From the cell containing the given text, extract its center point as [x, y] coordinate. 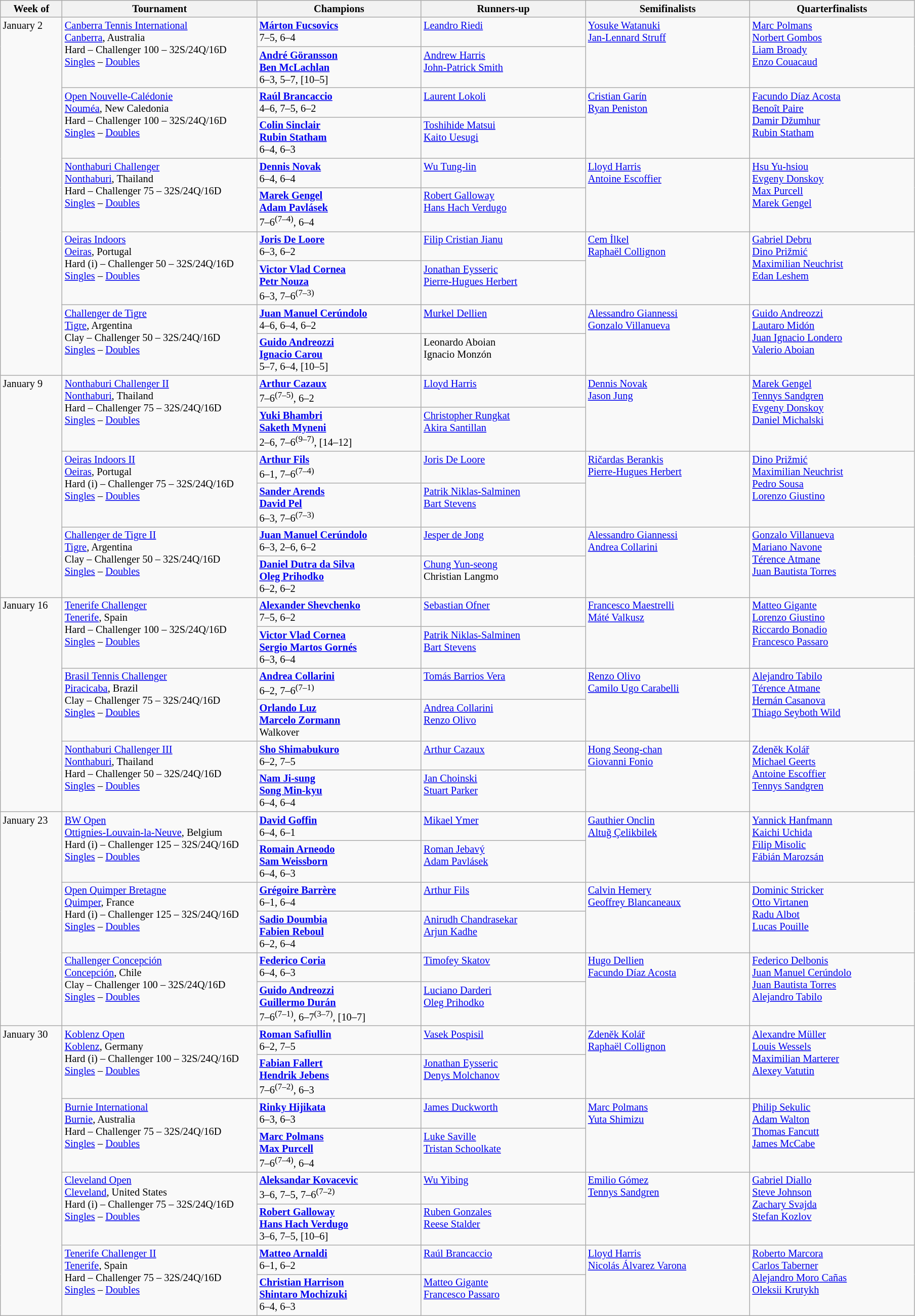
Andrea Collarini6–2, 7–6(7–1) [339, 684]
Arthur Cazaux [503, 755]
Alexander Shevchenko7–5, 6–2 [339, 612]
Leandro Riedi [503, 32]
Victor Vlad Cornea Petr Nouza6–3, 7–6(7–3) [339, 282]
Yuki Bhambri Saketh Myneni2–6, 7–6(9–7), [14–12] [339, 429]
Yannick Hanfmann Kaichi Uchida Filip Misolic Fábián Marozsán [832, 847]
Francesco Maestrelli Máté Valkusz [668, 632]
Nonthaburi Challenger IIINonthaburi, Thailand Hard – Challenger 50 – 32S/24Q/16DSingles – Doubles [160, 776]
Calvin Hemery Geoffrey Blancaneaux [668, 917]
Jonathan Eysseric Denys Molchanov [503, 1077]
Filip Cristian Jianu [503, 246]
Burnie InternationalBurnie, Australia Hard – Challenger 75 – 32S/24Q/16DSingles – Doubles [160, 1135]
Marc Polmans Max Purcell7–6(7–4), 6–4 [339, 1150]
Alexandre Müller Louis Wessels Maximilian Marterer Alexey Vatutin [832, 1063]
Rinky Hijikata6–3, 6–3 [339, 1113]
January 16 [31, 704]
Cleveland OpenCleveland, United States Hard (i) – Challenger 75 – 32S/24Q/16DSingles – Doubles [160, 1208]
Gabriel Debru Dino Prižmić Maximilian Neuchrist Edan Leshem [832, 268]
Week of [31, 9]
Arthur Fils6–1, 7–6(7–4) [339, 466]
Jan Choinski Stuart Parker [503, 791]
Arthur Fils [503, 897]
Romain Arneodo Sam Weissborn6–4, 6–3 [339, 861]
Luke Saville Tristan Schoolkate [503, 1150]
Ričardas Berankis Pierre-Hugues Herbert [668, 489]
Semifinalists [668, 9]
Dino Prižmić Maximilian Neuchrist Pedro Sousa Lorenzo Giustino [832, 489]
Wu Yibing [503, 1188]
Facundo Díaz Acosta Benoît Paire Damir Džumhur Rubin Statham [832, 122]
Chung Yun-seong Christian Langmo [503, 577]
Nonthaburi Challenger IINonthaburi, Thailand Hard – Challenger 75 – 32S/24Q/16DSingles – Doubles [160, 413]
January 2 [31, 196]
Vasek Pospisil [503, 1040]
Mikael Ymer [503, 826]
Matteo Arnaldi6–1, 6–2 [339, 1260]
Tenerife ChallengerTenerife, Spain Hard – Challenger 100 – 32S/24Q/16DSingles – Doubles [160, 632]
Márton Fucsovics7–5, 6–4 [339, 32]
André Göransson Ben McLachlan6–3, 5–7, [10–5] [339, 67]
David Goffin6–4, 6–1 [339, 826]
Koblenz OpenKoblenz, Germany Hard (i) – Challenger 100 – 32S/24Q/16DSingles – Doubles [160, 1063]
Yosuke Watanuki Jan-Lennard Struff [668, 53]
January 23 [31, 919]
Matteo Gigante Francesco Passaro [503, 1295]
Christian Harrison Shintaro Mochizuki6–4, 6–3 [339, 1295]
Open Nouvelle-CalédonieNouméa, New Caledonia Hard – Challenger 100 – 32S/24Q/16DSingles – Doubles [160, 122]
Hugo Dellien Facundo Díaz Acosta [668, 989]
Nam Ji-sung Song Min-kyu6–4, 6–4 [339, 791]
Gauthier Onclin Altuğ Çelikbilek [668, 847]
Raúl Brancaccio [503, 1260]
Tomás Barrios Vera [503, 684]
Oeiras Indoors IIOeiras, Portugal Hard (i) – Challenger 75 – 32S/24Q/16DSingles – Doubles [160, 489]
Ruben Gonzales Reese Stalder [503, 1224]
Alejandro Tabilo Térence Atmane Hernán Casanova Thiago Seyboth Wild [832, 704]
Arthur Cazaux7–6(7–5), 6–2 [339, 391]
BW OpenOttignies-Louvain-la-Neuve, Belgium Hard (i) – Challenger 125 – 32S/24Q/16DSingles – Doubles [160, 847]
Grégoire Barrère6–1, 6–4 [339, 897]
Gabriel Diallo Steve Johnson Zachary Svajda Stefan Kozlov [832, 1208]
Marc Polmans Norbert Gombos Liam Broady Enzo Couacaud [832, 53]
Federico Coria6–4, 6–3 [339, 967]
Dennis Novak6–4, 6–4 [339, 173]
Emilio Gómez Tennys Sandgren [668, 1208]
Lloyd Harris Antoine Escoffier [668, 195]
Alessandro Giannessi Andrea Collarini [668, 562]
Toshihide Matsui Kaito Uesugi [503, 138]
Matteo Gigante Lorenzo Giustino Riccardo Bonadio Francesco Passaro [832, 632]
Marek Gengel Adam Pavlásek7–6(7–4), 6–4 [339, 209]
Roman Safiullin6–2, 7–5 [339, 1040]
Oeiras IndoorsOeiras, Portugal Hard (i) – Challenger 50 – 32S/24Q/16DSingles – Doubles [160, 268]
Lloyd Harris Nicolás Álvarez Varona [668, 1280]
Challenger de Tigre IITigre, Argentina Clay – Challenger 50 – 32S/24Q/16DSingles – Doubles [160, 562]
Andrea Collarini Renzo Olivo [503, 720]
Juan Manuel Cerúndolo6–3, 2–6, 6–2 [339, 541]
January 9 [31, 486]
Roberto Marcora Carlos Taberner Alejandro Moro Cañas Oleksii Krutykh [832, 1280]
Sho Shimabukuro6–2, 7–5 [339, 755]
James Duckworth [503, 1113]
Cem İlkel Raphaël Collignon [668, 268]
Wu Tung-lin [503, 173]
Sebastian Ofner [503, 612]
Marek Gengel Tennys Sandgren Evgeny Donskoy Daniel Michalski [832, 413]
Quarterfinalists [832, 9]
Sadio Doumbia Fabien Reboul6–2, 6–4 [339, 931]
Nonthaburi ChallengerNonthaburi, Thailand Hard – Challenger 75 – 32S/24Q/16DSingles – Doubles [160, 195]
Hong Seong-chan Giovanni Fonio [668, 776]
Joris De Loore [503, 466]
Challenger ConcepciónConcepción, Chile Clay – Challenger 100 – 32S/24Q/16DSingles – Doubles [160, 989]
Roman Jebavý Adam Pavlásek [503, 861]
Alessandro Giannessi Gonzalo Villanueva [668, 340]
Daniel Dutra da Silva Oleg Prihodko6–2, 6–2 [339, 577]
Marc Polmans Yuta Shimizu [668, 1135]
Open Quimper BretagneQuimper, France Hard (i) – Challenger 125 – 32S/24Q/16DSingles – Doubles [160, 917]
Andrew Harris John-Patrick Smith [503, 67]
Jesper de Jong [503, 541]
Cristian Garín Ryan Peniston [668, 122]
Challenger de TigreTigre, Argentina Clay – Challenger 50 – 32S/24Q/16DSingles – Doubles [160, 340]
Robert Galloway Hans Hach Verdugo3–6, 7–5, [10–6] [339, 1224]
Juan Manuel Cerúndolo4–6, 6–4, 6–2 [339, 319]
Guido Andreozzi Lautaro Midón Juan Ignacio Londero Valerio Aboian [832, 340]
Hsu Yu-hsiou Evgeny Donskoy Max Purcell Marek Gengel [832, 195]
Canberra Tennis InternationalCanberra, Australia Hard – Challenger 100 – 32S/24Q/16DSingles – Doubles [160, 53]
Raúl Brancaccio4–6, 7–5, 6–2 [339, 102]
Tournament [160, 9]
Dominic Stricker Otto Virtanen Radu Albot Lucas Pouille [832, 917]
Gonzalo Villanueva Mariano Navone Térence Atmane Juan Bautista Torres [832, 562]
Zdeněk Kolář Michael Geerts Antoine Escoffier Tennys Sandgren [832, 776]
Federico Delbonis Juan Manuel Cerúndolo Juan Bautista Torres Alejandro Tabilo [832, 989]
Joris De Loore6–3, 6–2 [339, 246]
Christopher Rungkat Akira Santillan [503, 429]
Sander Arends David Pel6–3, 7–6(7–3) [339, 505]
Philip Sekulic Adam Walton Thomas Fancutt James McCabe [832, 1135]
Fabian Fallert Hendrik Jebens7–6(7–2), 6–3 [339, 1077]
Murkel Dellien [503, 319]
Orlando Luz Marcelo ZormannWalkover [339, 720]
Aleksandar Kovacevic3–6, 7–5, 7–6(7–2) [339, 1188]
Colin Sinclair Rubin Statham6–4, 6–3 [339, 138]
Victor Vlad Cornea Sergio Martos Gornés6–3, 6–4 [339, 647]
Lloyd Harris [503, 391]
January 30 [31, 1171]
Runners-up [503, 9]
Luciano Darderi Oleg Prihodko [503, 1004]
Brasil Tennis ChallengerPiracicaba, Brazil Clay – Challenger 75 – 32S/24Q/16DSingles – Doubles [160, 704]
Zdeněk Kolář Raphaël Collignon [668, 1063]
Jonathan Eysseric Pierre-Hugues Herbert [503, 282]
Renzo Olivo Camilo Ugo Carabelli [668, 704]
Leonardo Aboian Ignacio Monzón [503, 355]
Laurent Lokoli [503, 102]
Robert Galloway Hans Hach Verdugo [503, 209]
Champions [339, 9]
Guido Andreozzi Guillermo Durán7–6(7–1), 6–7(3–7), [10–7] [339, 1004]
Timofey Skatov [503, 967]
Anirudh Chandrasekar Arjun Kadhe [503, 931]
Guido Andreozzi Ignacio Carou5–7, 6–4, [10–5] [339, 355]
Dennis Novak Jason Jung [668, 413]
Tenerife Challenger IITenerife, Spain Hard – Challenger 75 – 32S/24Q/16DSingles – Doubles [160, 1280]
